Output the [X, Y] coordinate of the center of the cell containing the given text.  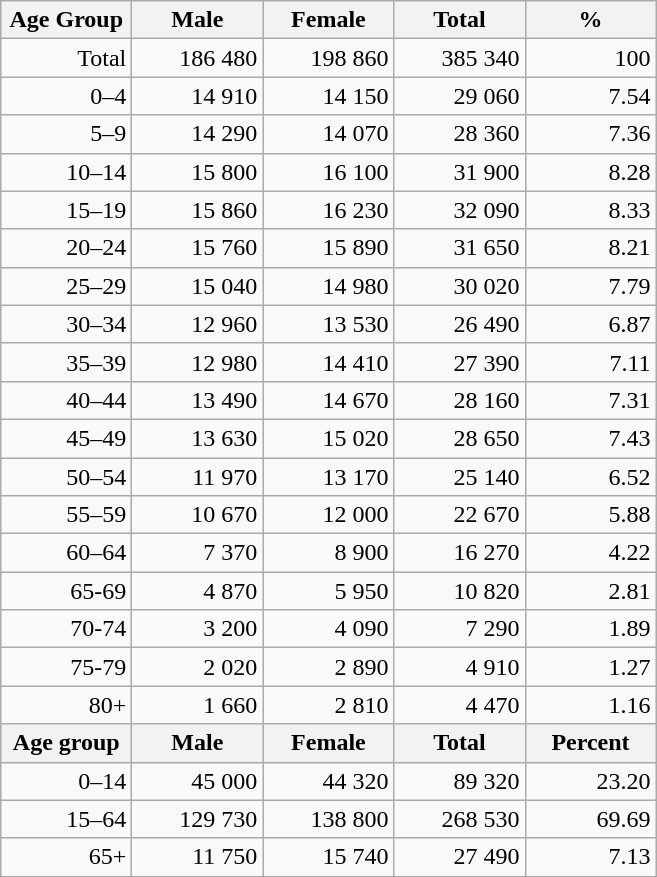
138 800 [328, 819]
% [590, 20]
45–49 [66, 438]
7.31 [590, 400]
13 490 [198, 400]
7.11 [590, 362]
1.27 [590, 667]
32 090 [460, 210]
70-74 [66, 629]
10 670 [198, 515]
45 000 [198, 781]
25 140 [460, 477]
27 390 [460, 362]
22 670 [460, 515]
15–64 [66, 819]
13 630 [198, 438]
15 040 [198, 286]
60–64 [66, 553]
4 470 [460, 705]
31 650 [460, 248]
23.20 [590, 781]
268 530 [460, 819]
12 000 [328, 515]
30 020 [460, 286]
4 910 [460, 667]
25–29 [66, 286]
65+ [66, 857]
11 970 [198, 477]
15 760 [198, 248]
14 670 [328, 400]
10–14 [66, 172]
2.81 [590, 591]
7.36 [590, 134]
129 730 [198, 819]
14 150 [328, 96]
5 950 [328, 591]
11 750 [198, 857]
69.69 [590, 819]
20–24 [66, 248]
0–14 [66, 781]
27 490 [460, 857]
4 870 [198, 591]
10 820 [460, 591]
31 900 [460, 172]
80+ [66, 705]
35–39 [66, 362]
75-79 [66, 667]
14 980 [328, 286]
Age Group [66, 20]
8.21 [590, 248]
1.89 [590, 629]
3 200 [198, 629]
29 060 [460, 96]
8.33 [590, 210]
13 530 [328, 324]
5–9 [66, 134]
2 890 [328, 667]
100 [590, 58]
14 290 [198, 134]
14 910 [198, 96]
14 410 [328, 362]
5.88 [590, 515]
89 320 [460, 781]
12 980 [198, 362]
7 370 [198, 553]
26 490 [460, 324]
15 740 [328, 857]
65-69 [66, 591]
40–44 [66, 400]
7.79 [590, 286]
8.28 [590, 172]
16 230 [328, 210]
15–19 [66, 210]
7.54 [590, 96]
16 270 [460, 553]
44 320 [328, 781]
4.22 [590, 553]
55–59 [66, 515]
0–4 [66, 96]
15 800 [198, 172]
8 900 [328, 553]
15 890 [328, 248]
15 860 [198, 210]
7 290 [460, 629]
30–34 [66, 324]
12 960 [198, 324]
7.43 [590, 438]
50–54 [66, 477]
28 650 [460, 438]
15 020 [328, 438]
Percent [590, 743]
13 170 [328, 477]
1.16 [590, 705]
28 360 [460, 134]
1 660 [198, 705]
4 090 [328, 629]
2 020 [198, 667]
186 480 [198, 58]
Age group [66, 743]
7.13 [590, 857]
16 100 [328, 172]
14 070 [328, 134]
28 160 [460, 400]
385 340 [460, 58]
2 810 [328, 705]
6.87 [590, 324]
198 860 [328, 58]
6.52 [590, 477]
